From the cell containing the given text, extract its center point as [x, y] coordinate. 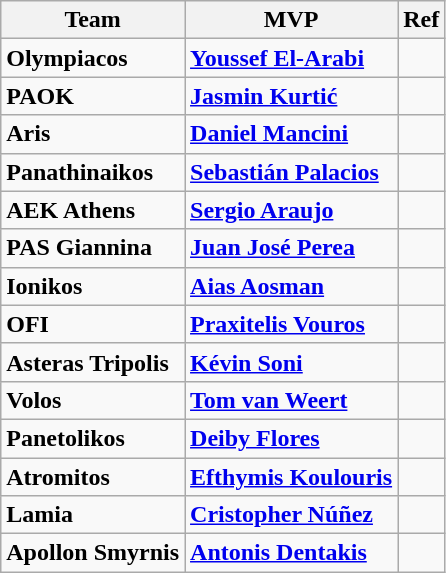
Jasmin Kurtić [292, 96]
Lamia [93, 515]
Sergio Araujo [292, 210]
Antonis Dentakis [292, 553]
Panathinaikos [93, 172]
OFI [93, 324]
Atromitos [93, 477]
Ionikos [93, 286]
Cristopher Núñez [292, 515]
Asteras Tripolis [93, 362]
Juan José Perea [292, 248]
Daniel Mancini [292, 134]
Panetolikos [93, 438]
PAS Giannina [93, 248]
Youssef El-Arabi [292, 58]
Team [93, 20]
Sebastián Palacios [292, 172]
Aias Aosman [292, 286]
Aris [93, 134]
Olympiacos [93, 58]
Praxitelis Vouros [292, 324]
Ref [422, 20]
Kévin Soni [292, 362]
Apollon Smyrnis [93, 553]
AEK Athens [93, 210]
MVP [292, 20]
Tom van Weert [292, 400]
PAOK [93, 96]
Deiby Flores [292, 438]
Volos [93, 400]
Efthymis Koulouris [292, 477]
